Extract the [x, y] coordinate from the center of the cell holding the provided text.  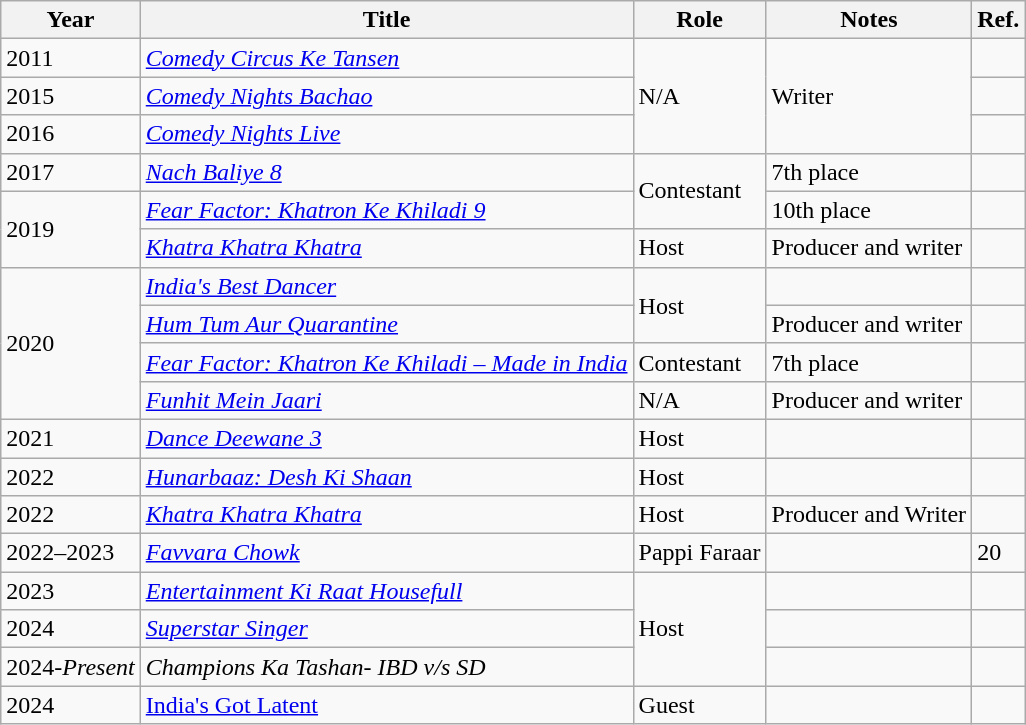
2021 [70, 438]
India's Got Latent [386, 705]
Producer and Writer [869, 515]
Dance Deewane 3 [386, 438]
Fear Factor: Khatron Ke Khiladi – Made in India [386, 362]
2020 [70, 343]
Nach Baliye 8 [386, 172]
Year [70, 20]
2022–2023 [70, 553]
Hum Tum Aur Quarantine [386, 324]
Comedy Nights Bachao [386, 96]
Comedy Nights Live [386, 134]
Guest [700, 705]
Comedy Circus Ke Tansen [386, 58]
Role [700, 20]
Title [386, 20]
2015 [70, 96]
Favvara Chowk [386, 553]
Funhit Mein Jaari [386, 400]
India's Best Dancer [386, 286]
Champions Ka Tashan- IBD v/s SD [386, 667]
Superstar Singer [386, 629]
Entertainment Ki Raat Housefull [386, 591]
20 [998, 553]
Pappi Faraar [700, 553]
10th place [869, 210]
2011 [70, 58]
2016 [70, 134]
Notes [869, 20]
2023 [70, 591]
Writer [869, 96]
Fear Factor: Khatron Ke Khiladi 9 [386, 210]
2019 [70, 229]
2024-Present [70, 667]
2017 [70, 172]
Ref. [998, 20]
Hunarbaaz: Desh Ki Shaan [386, 477]
